Extract the (X, Y) coordinate from the center of the cell holding the provided text.  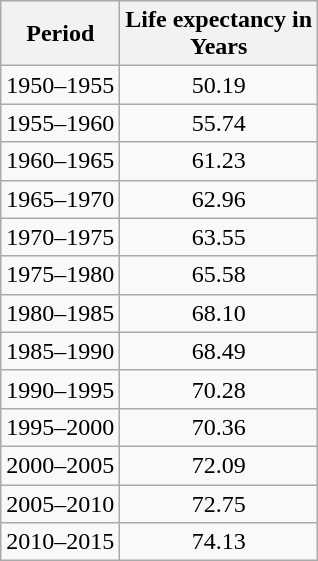
74.13 (219, 542)
55.74 (219, 123)
2010–2015 (60, 542)
72.75 (219, 503)
1995–2000 (60, 427)
1960–1965 (60, 161)
2000–2005 (60, 465)
1980–1985 (60, 313)
65.58 (219, 275)
68.10 (219, 313)
72.09 (219, 465)
1955–1960 (60, 123)
2005–2010 (60, 503)
62.96 (219, 199)
70.28 (219, 389)
1965–1970 (60, 199)
1985–1990 (60, 351)
1970–1975 (60, 237)
Period (60, 34)
63.55 (219, 237)
1990–1995 (60, 389)
61.23 (219, 161)
70.36 (219, 427)
Life expectancy in Years (219, 34)
68.49 (219, 351)
1975–1980 (60, 275)
50.19 (219, 85)
1950–1955 (60, 85)
